From the cell containing the given text, extract its center point as [x, y] coordinate. 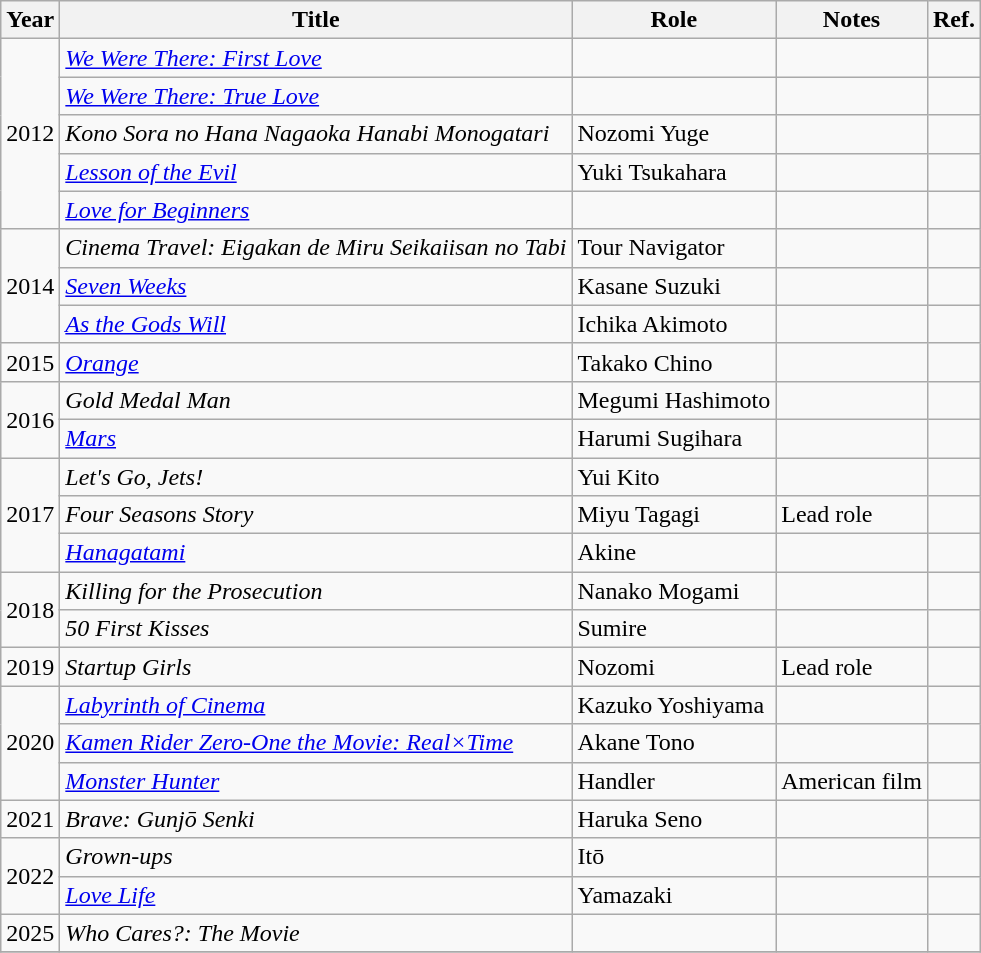
Kasane Suzuki [674, 286]
Title [316, 20]
Harumi Sugihara [674, 438]
2014 [30, 286]
2018 [30, 610]
Mars [316, 438]
We Were There: True Love [316, 96]
Sumire [674, 629]
Who Cares?: The Movie [316, 933]
American film [852, 781]
Megumi Hashimoto [674, 400]
Akane Tono [674, 743]
2025 [30, 933]
Lesson of the Evil [316, 172]
Startup Girls [316, 667]
Haruka Seno [674, 819]
Kamen Rider Zero-One the Movie: Real×Time [316, 743]
2019 [30, 667]
Brave: Gunjō Senki [316, 819]
50 First Kisses [316, 629]
Kono Sora no Hana Nagaoka Hanabi Monogatari [316, 134]
2016 [30, 419]
Love for Beginners [316, 210]
Yuki Tsukahara [674, 172]
Takako Chino [674, 362]
Akine [674, 553]
Tour Navigator [674, 248]
2015 [30, 362]
Gold Medal Man [316, 400]
Yamazaki [674, 895]
Kazuko Yoshiyama [674, 705]
2022 [30, 876]
Seven Weeks [316, 286]
Ref. [954, 20]
Grown-ups [316, 857]
Hanagatami [316, 553]
Killing for the Prosecution [316, 591]
Cinema Travel: Eigakan de Miru Seikaiisan no Tabi [316, 248]
Handler [674, 781]
Year [30, 20]
We Were There: First Love [316, 58]
Love Life [316, 895]
Itō [674, 857]
Nozomi Yuge [674, 134]
Nozomi [674, 667]
2021 [30, 819]
Labyrinth of Cinema [316, 705]
Yui Kito [674, 477]
Role [674, 20]
As the Gods Will [316, 324]
Four Seasons Story [316, 515]
2012 [30, 134]
2020 [30, 743]
Monster Hunter [316, 781]
Miyu Tagagi [674, 515]
Nanako Mogami [674, 591]
Notes [852, 20]
Orange [316, 362]
Ichika Akimoto [674, 324]
2017 [30, 515]
Let's Go, Jets! [316, 477]
